Find where the given text appears and provide that cell's center as [x, y] coordinate. 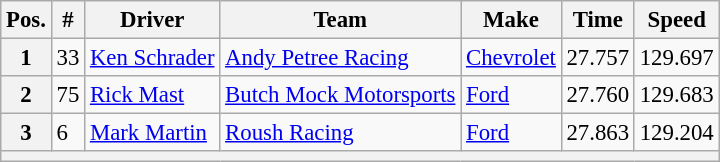
27.757 [598, 58]
Pos. [26, 20]
129.683 [676, 95]
27.863 [598, 133]
Chevrolet [511, 58]
Butch Mock Motorsports [340, 95]
3 [26, 133]
# [68, 20]
Time [598, 20]
27.760 [598, 95]
Team [340, 20]
1 [26, 58]
Roush Racing [340, 133]
75 [68, 95]
6 [68, 133]
129.697 [676, 58]
2 [26, 95]
Ken Schrader [152, 58]
Rick Mast [152, 95]
33 [68, 58]
Driver [152, 20]
Andy Petree Racing [340, 58]
Speed [676, 20]
129.204 [676, 133]
Mark Martin [152, 133]
Make [511, 20]
